From the cell containing the given text, extract its center point as [X, Y] coordinate. 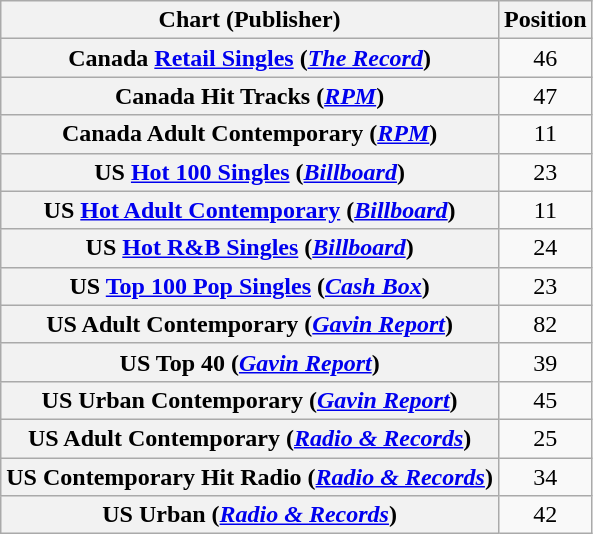
34 [545, 477]
Chart (Publisher) [250, 20]
82 [545, 324]
US Adult Contemporary (Gavin Report) [250, 324]
42 [545, 515]
25 [545, 438]
Position [545, 20]
47 [545, 96]
US Urban (Radio & Records) [250, 515]
US Hot R&B Singles (Billboard) [250, 248]
45 [545, 400]
Canada Retail Singles (The Record) [250, 58]
39 [545, 362]
46 [545, 58]
US Hot Adult Contemporary (Billboard) [250, 210]
US Contemporary Hit Radio (Radio & Records) [250, 477]
US Urban Contemporary (Gavin Report) [250, 400]
US Top 100 Pop Singles (Cash Box) [250, 286]
US Top 40 (Gavin Report) [250, 362]
24 [545, 248]
US Adult Contemporary (Radio & Records) [250, 438]
Canada Hit Tracks (RPM) [250, 96]
Canada Adult Contemporary (RPM) [250, 134]
US Hot 100 Singles (Billboard) [250, 172]
